Locate the cell with the specified text and output its (x, y) center coordinate. 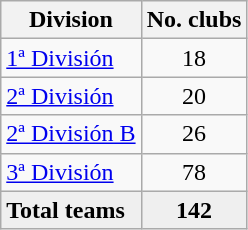
Division (71, 20)
78 (194, 172)
2ª División (71, 96)
26 (194, 134)
20 (194, 96)
No. clubs (194, 20)
1ª División (71, 58)
Total teams (71, 210)
18 (194, 58)
2ª División B (71, 134)
3ª División (71, 172)
142 (194, 210)
